Determine the (X, Y) coordinate at the center of the cell enclosing the given text.  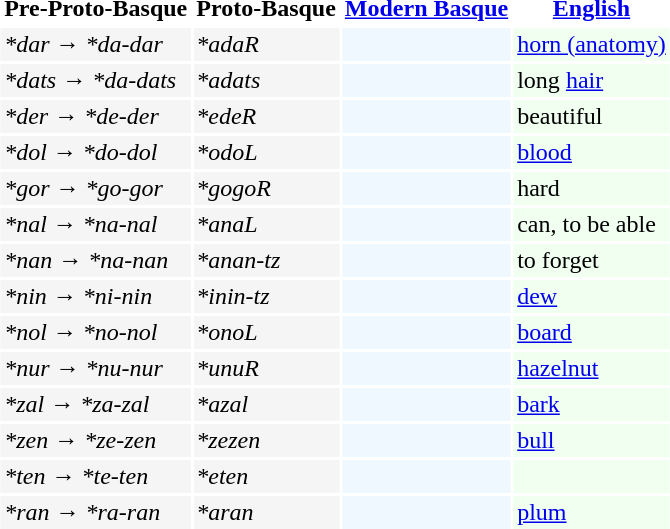
*aran (266, 512)
long hair (592, 80)
*zal → *za-zal (96, 404)
*nol → *no-nol (96, 332)
*odoL (266, 152)
*zen → *ze-zen (96, 440)
*inin-tz (266, 296)
*ran → *ra-ran (96, 512)
plum (592, 512)
*dar → *da-dar (96, 44)
*ten → *te-ten (96, 476)
board (592, 332)
*dol → *do-dol (96, 152)
horn (anatomy) (592, 44)
to forget (592, 260)
beautiful (592, 116)
*adats (266, 80)
blood (592, 152)
*anaL (266, 224)
hazelnut (592, 368)
*gogoR (266, 188)
can, to be able (592, 224)
bull (592, 440)
*dats → *da-dats (96, 80)
bark (592, 404)
*azal (266, 404)
*edeR (266, 116)
*nan → *na-nan (96, 260)
*anan-tz (266, 260)
*nur → *nu-nur (96, 368)
*unuR (266, 368)
*der → *de-der (96, 116)
*adaR (266, 44)
*nal → *na-nal (96, 224)
hard (592, 188)
*gor → *go-gor (96, 188)
*onoL (266, 332)
dew (592, 296)
*nin → *ni-nin (96, 296)
*eten (266, 476)
*zezen (266, 440)
